From the cell containing the given text, extract its center point as (X, Y) coordinate. 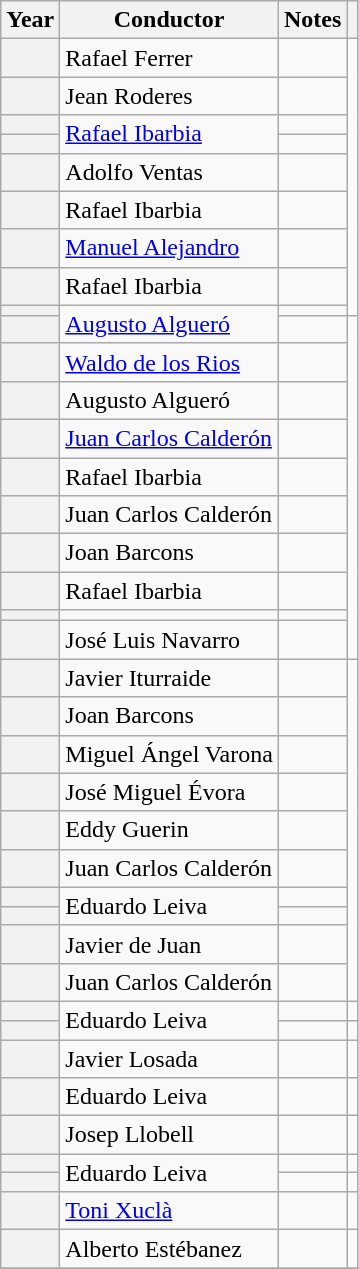
Notes (312, 20)
Eddy Guerin (170, 830)
Jean Roderes (170, 96)
Miguel Ángel Varona (170, 754)
Javier Iturraide (170, 678)
Alberto Estébanez (170, 1249)
Toni Xuclà (170, 1211)
Javier Losada (170, 1059)
Adolfo Ventas (170, 172)
Rafael Ferrer (170, 58)
Javier de Juan (170, 944)
Year (30, 20)
Conductor (170, 20)
Manuel Alejandro (170, 248)
José Miguel Évora (170, 792)
Waldo de los Rios (170, 362)
José Luis Navarro (170, 640)
Josep Llobell (170, 1135)
